Return the [x, y] coordinate for the center point of the cell that contains the specified text.  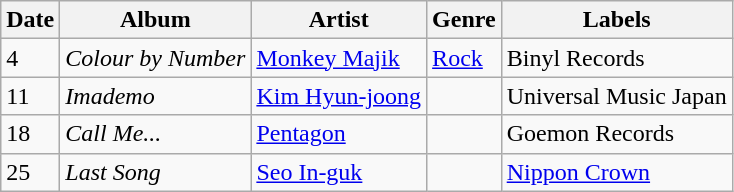
Binyl Records [616, 58]
Labels [616, 20]
Kim Hyun-joong [339, 96]
Album [156, 20]
Rock [464, 58]
Artist [339, 20]
11 [30, 96]
Universal Music Japan [616, 96]
Colour by Number [156, 58]
Goemon Records [616, 134]
4 [30, 58]
Seo In-guk [339, 172]
Call Me... [156, 134]
Last Song [156, 172]
Genre [464, 20]
Imademo [156, 96]
18 [30, 134]
25 [30, 172]
Monkey Majik [339, 58]
Date [30, 20]
Pentagon [339, 134]
Nippon Crown [616, 172]
